Identify which cell holds the provided text, then report its [X, Y] central coordinate. 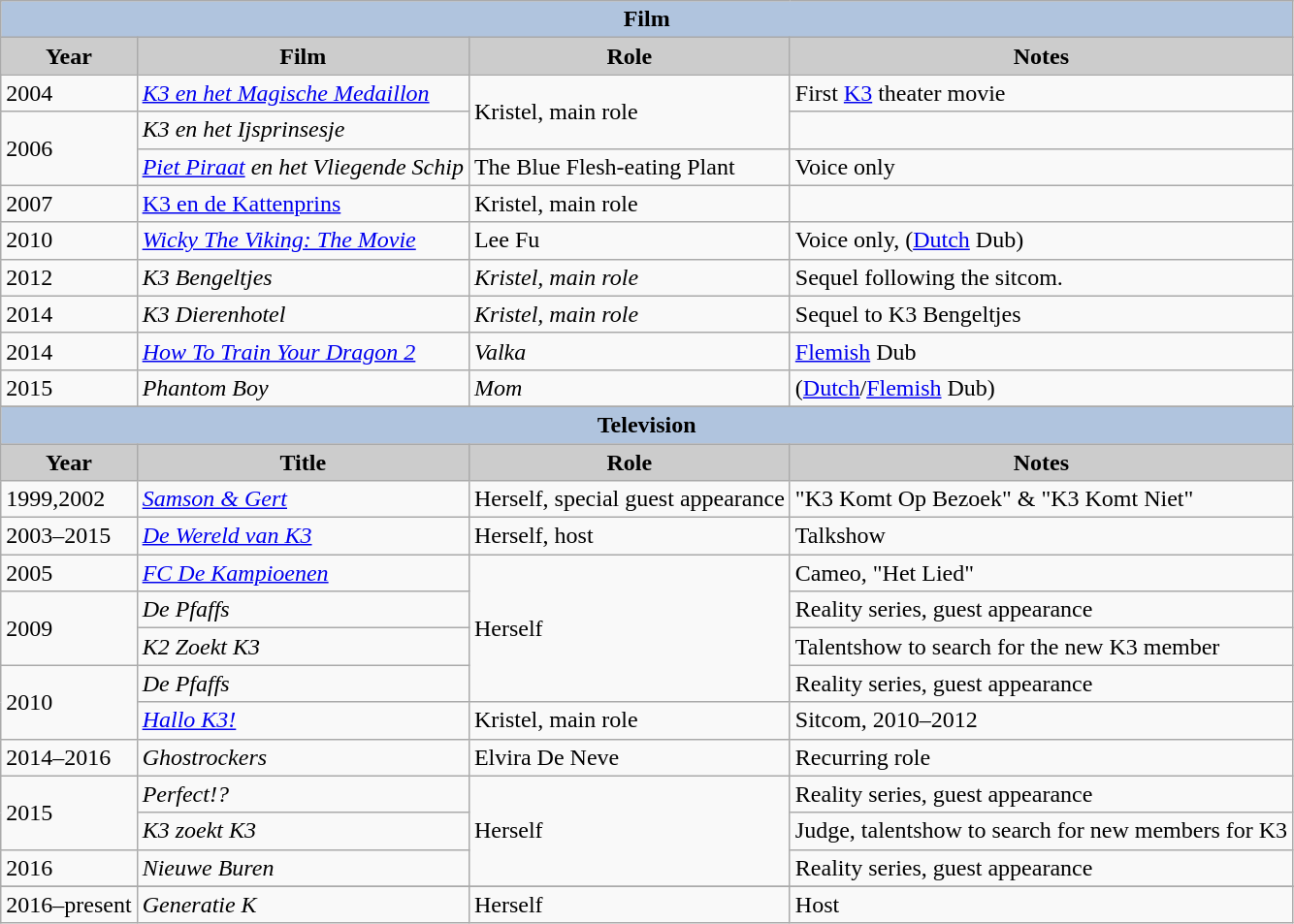
Piet Piraat en het Vliegende Schip [303, 167]
Host [1041, 905]
2004 [69, 93]
Perfect!? [303, 794]
2016 [69, 868]
Hallo K3! [303, 720]
First K3 theater movie [1041, 93]
Recurring role [1041, 757]
Generatie K [303, 905]
Talkshow [1041, 536]
Sitcom, 2010–2012 [1041, 720]
Title [303, 462]
Television [647, 425]
2003–2015 [69, 536]
K3 Dierenhotel [303, 314]
2005 [69, 573]
Flemish Dub [1041, 351]
Phantom Boy [303, 388]
Mom [629, 388]
2007 [69, 204]
(Dutch/Flemish Dub) [1041, 388]
Ghostrockers [303, 757]
Lee Fu [629, 240]
2014–2016 [69, 757]
1999,2002 [69, 499]
Elvira De Neve [629, 757]
Herself, special guest appearance [629, 499]
K3 Bengeltjes [303, 277]
FC De Kampioenen [303, 573]
K3 zoekt K3 [303, 831]
Wicky The Viking: The Movie [303, 240]
2016–present [69, 905]
"K3 Komt Op Bezoek" & "K3 Komt Niet" [1041, 499]
Cameo, "Het Lied" [1041, 573]
2012 [69, 277]
2006 [69, 148]
The Blue Flesh-eating Plant [629, 167]
De Wereld van K3 [303, 536]
Voice only [1041, 167]
K3 en het Ijsprinsesje [303, 130]
2009 [69, 628]
K3 en de Kattenprins [303, 204]
Sequel to K3 Bengeltjes [1041, 314]
How To Train Your Dragon 2 [303, 351]
Samson & Gert [303, 499]
Herself, host [629, 536]
Nieuwe Buren [303, 868]
K3 en het Magische Medaillon [303, 93]
Talentshow to search for the new K3 member [1041, 647]
Voice only, (Dutch Dub) [1041, 240]
Sequel following the sitcom. [1041, 277]
Judge, talentshow to search for new members for K3 [1041, 831]
Valka [629, 351]
K2 Zoekt K3 [303, 647]
